Detect which cell encompasses the target text, then output its [X, Y] center coordinate. 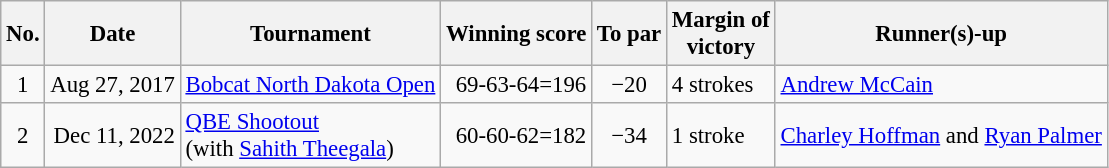
Runner(s)-up [941, 34]
Winning score [516, 34]
1 stroke [722, 136]
Dec 11, 2022 [112, 136]
QBE Shootout(with Sahith Theegala) [310, 136]
60-60-62=182 [516, 136]
1 [23, 85]
4 strokes [722, 85]
Charley Hoffman and Ryan Palmer [941, 136]
Aug 27, 2017 [112, 85]
69-63-64=196 [516, 85]
Andrew McCain [941, 85]
To par [630, 34]
Tournament [310, 34]
−20 [630, 85]
Date [112, 34]
Margin ofvictory [722, 34]
Bobcat North Dakota Open [310, 85]
−34 [630, 136]
2 [23, 136]
No. [23, 34]
